Capture the cell that displays the provided text and extract its [X, Y] central coordinate. 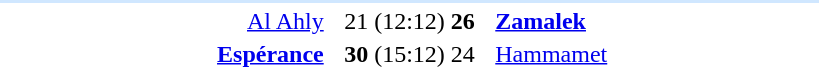
Al Ahly [162, 21]
Zamalek [656, 21]
21 (12:12) 26 [410, 21]
